Output the (X, Y) coordinate of the center of the cell containing the given text.  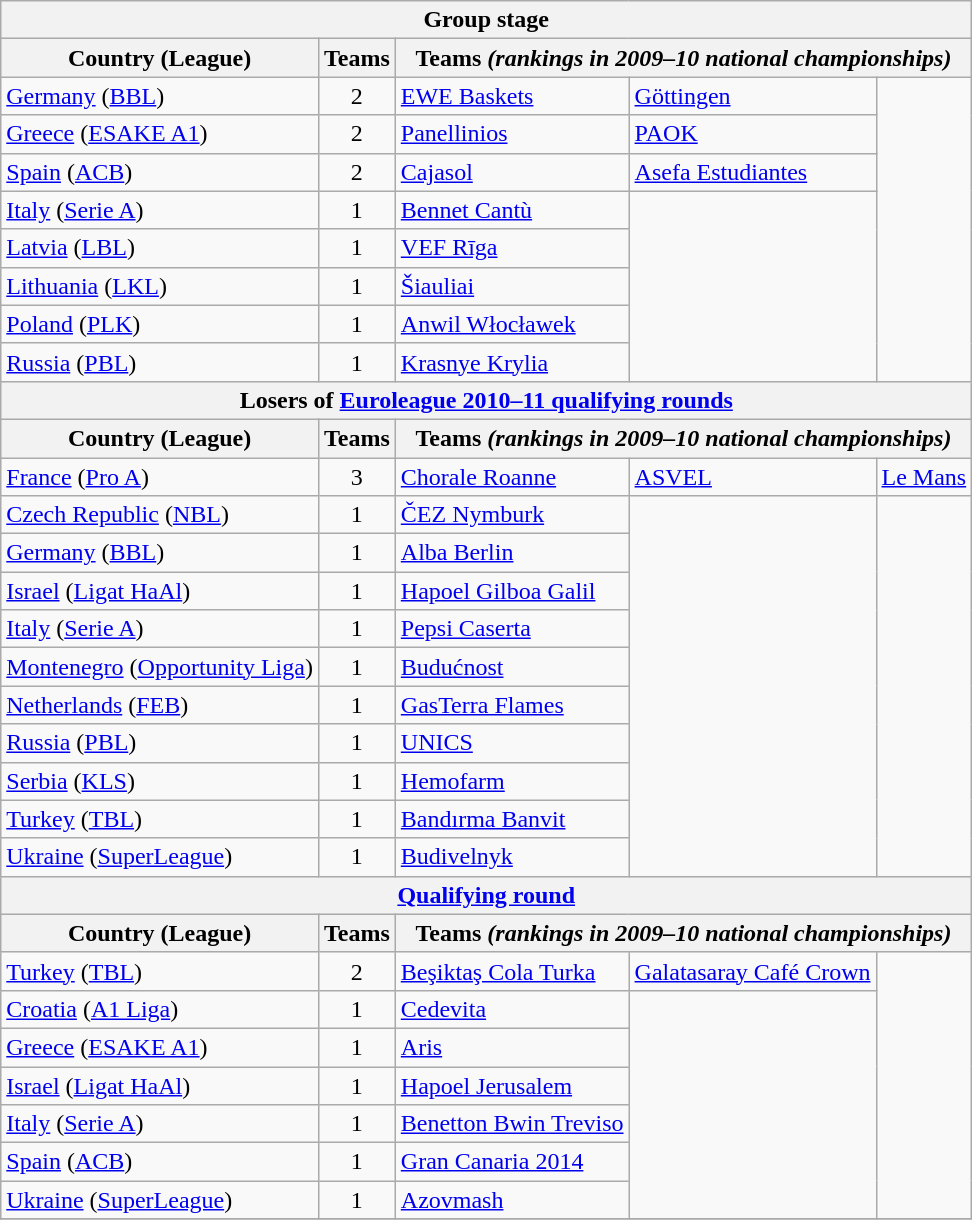
Le Mans (924, 477)
Netherlands (FEB) (160, 705)
Budućnost (512, 667)
Qualifying round (486, 895)
Asefa Estudiantes (752, 172)
Group stage (486, 20)
Cajasol (512, 172)
UNICS (512, 743)
Anwil Włocławek (512, 324)
Serbia (KLS) (160, 781)
ČEZ Nymburk (512, 515)
Hemofarm (512, 781)
Hapoel Gilboa Galil (512, 591)
Czech Republic (NBL) (160, 515)
Montenegro (Opportunity Liga) (160, 667)
Poland (PLK) (160, 324)
Croatia (A1 Liga) (160, 1009)
Azovmash (512, 1200)
3 (356, 477)
GasTerra Flames (512, 705)
Bennet Cantù (512, 210)
Hapoel Jerusalem (512, 1085)
Bandırma Banvit (512, 819)
VEF Rīga (512, 248)
Gran Canaria 2014 (512, 1162)
Beşiktaş Cola Turka (512, 971)
PAOK (752, 134)
Benetton Bwin Treviso (512, 1124)
Aris (512, 1047)
Lithuania (LKL) (160, 286)
Budivelnyk (512, 857)
Göttingen (752, 96)
Pepsi Caserta (512, 629)
Alba Berlin (512, 553)
EWE Baskets (512, 96)
Latvia (LBL) (160, 248)
Krasnye Krylia (512, 362)
Panellinios (512, 134)
ASVEL (752, 477)
Galatasaray Café Crown (752, 971)
Cedevita (512, 1009)
France (Pro A) (160, 477)
Chorale Roanne (512, 477)
Losers of Euroleague 2010–11 qualifying rounds (486, 400)
Šiauliai (512, 286)
